For the text-containing cell, return its midpoint in (X, Y) coordinate format. 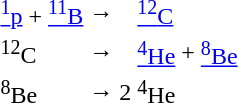
+ (188, 52)
→ (102, 52)
4He (156, 52)
